Extract the [x, y] coordinate from the center of the cell holding the provided text.  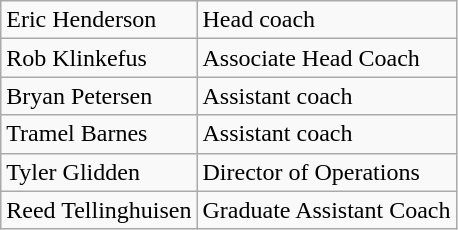
Director of Operations [326, 172]
Tyler Glidden [99, 172]
Associate Head Coach [326, 58]
Reed Tellinghuisen [99, 210]
Tramel Barnes [99, 134]
Bryan Petersen [99, 96]
Rob Klinkefus [99, 58]
Head coach [326, 20]
Graduate Assistant Coach [326, 210]
Eric Henderson [99, 20]
